Locate the cell with the specified text and output its (x, y) center coordinate. 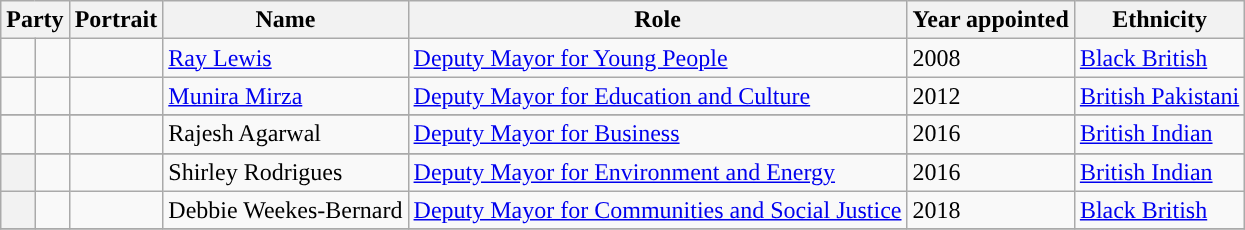
Party (35, 20)
Ray Lewis (286, 58)
Shirley Rodrigues (286, 172)
2008 (990, 58)
Rajesh Agarwal (286, 134)
Deputy Mayor for Young People (658, 58)
Role (658, 20)
British Pakistani (1159, 96)
Deputy Mayor for Business (658, 134)
Name (286, 20)
2012 (990, 96)
Munira Mirza (286, 96)
Deputy Mayor for Environment and Energy (658, 172)
Deputy Mayor for Education and Culture (658, 96)
Portrait (116, 20)
Ethnicity (1159, 20)
Debbie Weekes-Bernard (286, 210)
Year appointed (990, 20)
Deputy Mayor for Communities and Social Justice (658, 210)
2018 (990, 210)
